For the text-containing cell, return its midpoint in [x, y] coordinate format. 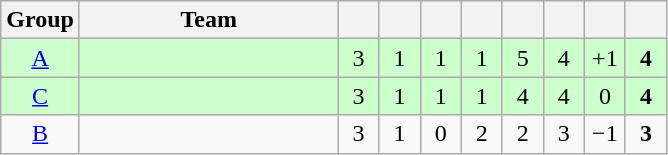
C [40, 96]
5 [522, 58]
Team [208, 20]
+1 [604, 58]
−1 [604, 134]
A [40, 58]
B [40, 134]
Group [40, 20]
